Extract the [x, y] coordinate from the center of the cell holding the provided text.  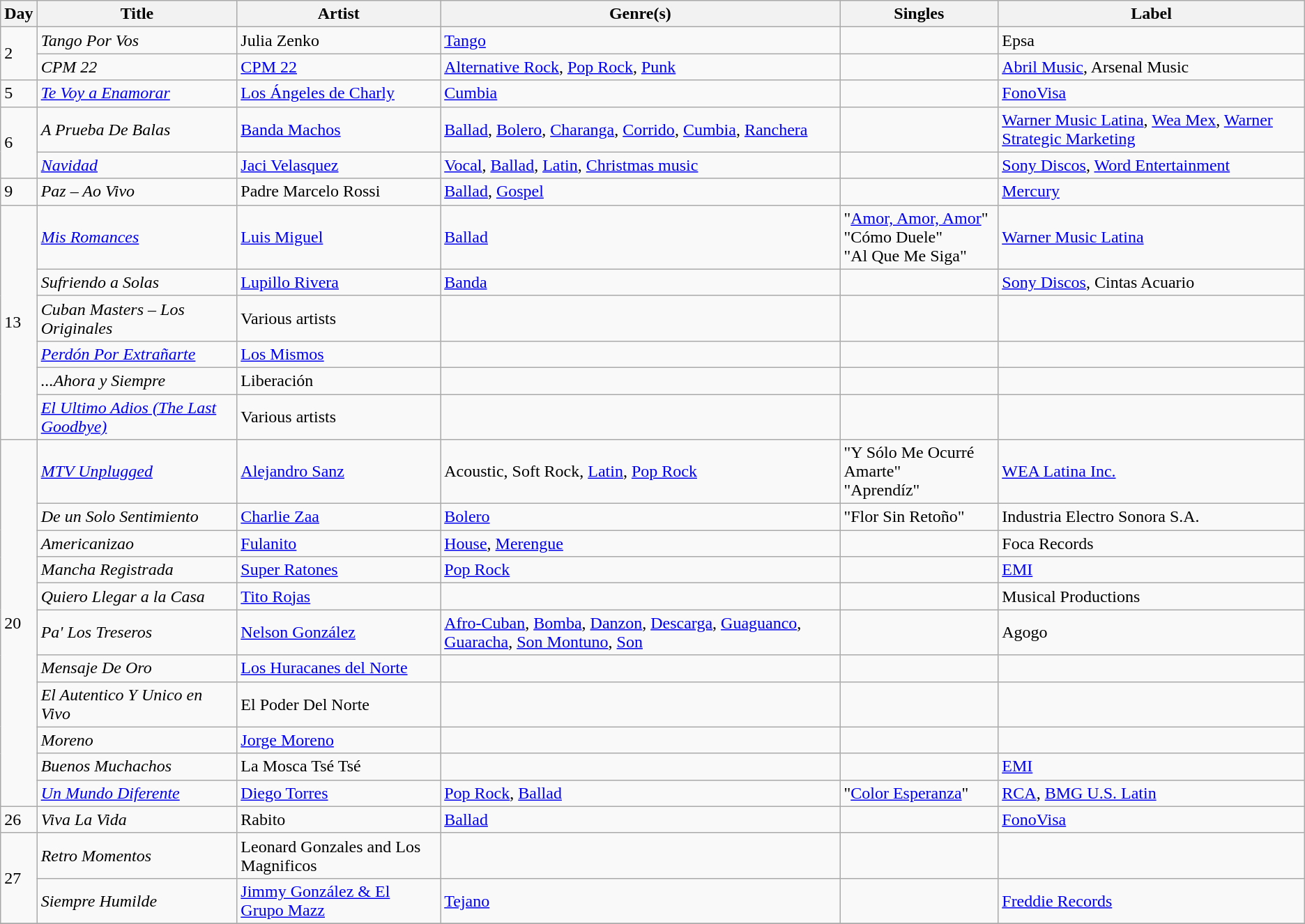
El Poder Del Norte [339, 704]
Pop Rock, Ballad [640, 793]
20 [19, 623]
2 [19, 54]
Artist [339, 14]
Los Huracanes del Norte [339, 668]
Nelson González [339, 633]
A Prueba De Balas [137, 130]
Mercury [1152, 192]
WEA Latina Inc. [1152, 472]
Viva La Vida [137, 819]
Te Voy a Enamorar [137, 93]
Los Ángeles de Charly [339, 93]
Industria Electro Sonora S.A. [1152, 517]
Perdón Por Extrañarte [137, 354]
Alejandro Sanz [339, 472]
Cumbia [640, 93]
Alternative Rock, Pop Rock, Punk [640, 67]
Pop Rock [640, 570]
Moreno [137, 740]
Tejano [640, 900]
"Color Esperanza" [919, 793]
Quiero Llegar a la Casa [137, 596]
Padre Marcelo Rossi [339, 192]
Jimmy González & El Grupo Mazz [339, 900]
Super Ratones [339, 570]
La Mosca Tsé Tsé [339, 767]
Day [19, 14]
House, Merengue [640, 544]
Musical Productions [1152, 596]
Liberación [339, 380]
9 [19, 192]
"Y Sólo Me Ocurré Amarte""Aprendíz" [919, 472]
Freddie Records [1152, 900]
Jorge Moreno [339, 740]
27 [19, 878]
Tito Rojas [339, 596]
Warner Music Latina [1152, 237]
El Ultimo Adios (The Last Goodbye) [137, 417]
Banda Machos [339, 130]
Mensaje De Oro [137, 668]
Diego Torres [339, 793]
Banda [640, 282]
Acoustic, Soft Rock, Latin, Pop Rock [640, 472]
Afro-Cuban, Bomba, Danzon, Descarga, Guaguanco, Guaracha, Son Montuno, Son [640, 633]
Vocal, Ballad, Latin, Christmas music [640, 165]
Mis Romances [137, 237]
Agogo [1152, 633]
Navidad [137, 165]
"Flor Sin Retoño" [919, 517]
Foca Records [1152, 544]
Warner Music Latina, Wea Mex, Warner Strategic Marketing [1152, 130]
Ballad, Gospel [640, 192]
Epsa [1152, 40]
Lupillo Rivera [339, 282]
Pa' Los Treseros [137, 633]
Genre(s) [640, 14]
Charlie Zaa [339, 517]
"Amor, Amor, Amor""Cómo Duele""Al Que Me Siga" [919, 237]
Fulanito [339, 544]
Tango Por Vos [137, 40]
Jaci Velasquez [339, 165]
Sony Discos, Cintas Acuario [1152, 282]
5 [19, 93]
Leonard Gonzales and Los Magnificos [339, 856]
MTV Unplugged [137, 472]
Singles [919, 14]
El Autentico Y Unico en Vivo [137, 704]
Sufriendo a Solas [137, 282]
Los Mismos [339, 354]
Mancha Registrada [137, 570]
13 [19, 322]
Bolero [640, 517]
Rabito [339, 819]
Ballad, Bolero, Charanga, Corrido, Cumbia, Ranchera [640, 130]
Abril Music, Arsenal Music [1152, 67]
Retro Momentos [137, 856]
Un Mundo Diferente [137, 793]
Cuban Masters – Los Originales [137, 318]
Americanizao [137, 544]
Sony Discos, Word Entertainment [1152, 165]
...Ahora y Siempre [137, 380]
Label [1152, 14]
Siempre Humilde [137, 900]
Julia Zenko [339, 40]
Buenos Muchachos [137, 767]
RCA, BMG U.S. Latin [1152, 793]
Title [137, 14]
6 [19, 142]
26 [19, 819]
Luis Miguel [339, 237]
De un Solo Sentimiento [137, 517]
Tango [640, 40]
Paz – Ao Vivo [137, 192]
